Determine the [x, y] coordinate at the center of the cell enclosing the given text.  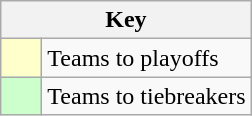
Key [126, 20]
Teams to playoffs [146, 58]
Teams to tiebreakers [146, 96]
